Output the (X, Y) coordinate of the center of the cell containing the given text.  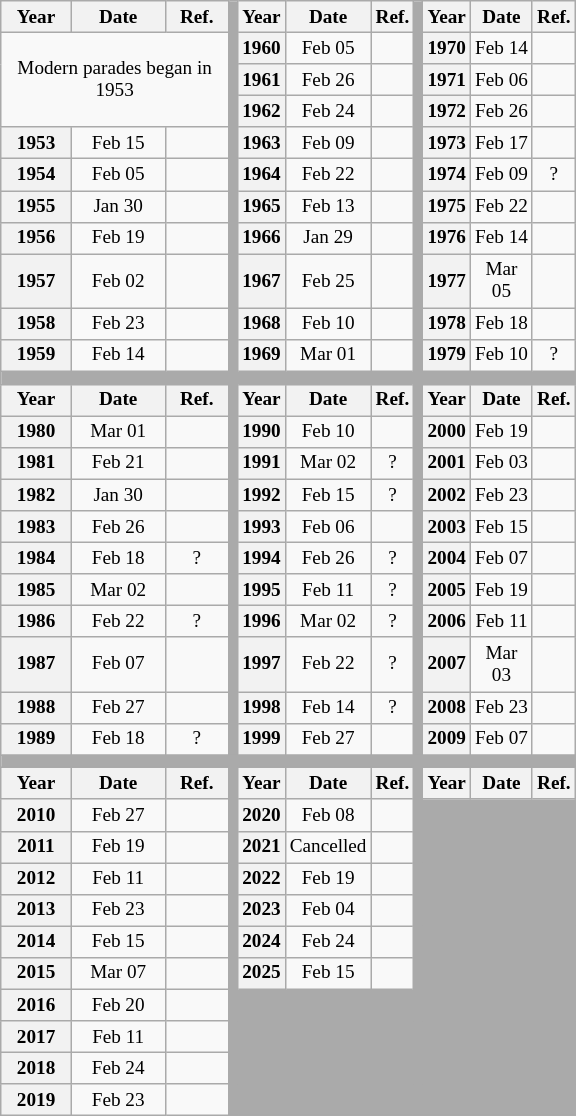
1995 (262, 590)
1993 (262, 527)
1965 (262, 206)
1998 (262, 707)
Feb 25 (328, 281)
1986 (36, 622)
1997 (262, 664)
2006 (447, 622)
2020 (262, 815)
2000 (447, 432)
Feb 03 (501, 463)
1991 (262, 463)
2024 (262, 942)
1970 (447, 48)
1992 (262, 495)
1961 (262, 80)
1989 (36, 739)
Feb 21 (118, 463)
Feb 08 (328, 815)
1964 (262, 175)
1976 (447, 238)
2002 (447, 495)
1981 (36, 463)
1966 (262, 238)
Cancelled (328, 847)
1962 (262, 111)
1990 (262, 432)
2017 (36, 1037)
1977 (447, 281)
2010 (36, 815)
1956 (36, 238)
1955 (36, 206)
1982 (36, 495)
1987 (36, 664)
2021 (262, 847)
1974 (447, 175)
1958 (36, 324)
Modern parades began in 1953 (115, 80)
2025 (262, 973)
2004 (447, 558)
1960 (262, 48)
1999 (262, 739)
Mar 07 (118, 973)
Jan 29 (328, 238)
2015 (36, 973)
1978 (447, 324)
1984 (36, 558)
2008 (447, 707)
2003 (447, 527)
Feb 20 (118, 1005)
Feb 02 (118, 281)
1969 (262, 355)
1953 (36, 143)
1979 (447, 355)
2007 (447, 664)
1957 (36, 281)
Feb 17 (501, 143)
2018 (36, 1068)
2022 (262, 879)
Feb 13 (328, 206)
1967 (262, 281)
Mar 05 (501, 281)
1994 (262, 558)
1985 (36, 590)
2012 (36, 879)
Mar 03 (501, 664)
2009 (447, 739)
2001 (447, 463)
2013 (36, 910)
1968 (262, 324)
2019 (36, 1100)
1975 (447, 206)
1963 (262, 143)
Feb 04 (328, 910)
1959 (36, 355)
2014 (36, 942)
1971 (447, 80)
2005 (447, 590)
1980 (36, 432)
1996 (262, 622)
2023 (262, 910)
2016 (36, 1005)
1973 (447, 143)
1983 (36, 527)
1972 (447, 111)
1988 (36, 707)
2011 (36, 847)
1954 (36, 175)
